From the cell containing the given text, extract its center point as [X, Y] coordinate. 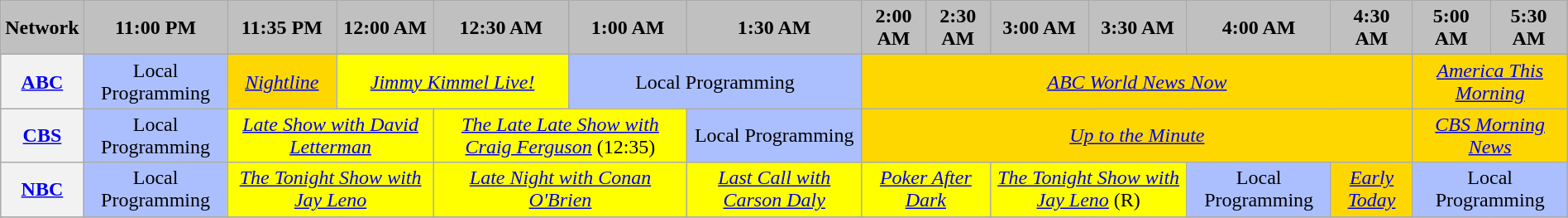
CBS [42, 136]
Jimmy Kimmel Live! [453, 81]
2:00 AM [894, 28]
1:00 AM [627, 28]
Late Night with Conan O'Brien [561, 189]
America This Morning [1490, 81]
Nightline [282, 81]
The Tonight Show with Jay Leno [331, 189]
Last Call with Carson Daly [774, 189]
The Tonight Show with Jay Leno (R) [1088, 189]
2:30 AM [958, 28]
3:30 AM [1138, 28]
Poker After Dark [926, 189]
4:00 AM [1259, 28]
5:30 AM [1529, 28]
12:30 AM [501, 28]
Early Today [1371, 189]
The Late Late Show with Craig Ferguson (12:35) [561, 136]
Network [42, 28]
Up to the Minute [1137, 136]
12:00 AM [385, 28]
11:00 PM [155, 28]
1:30 AM [774, 28]
11:35 PM [282, 28]
ABC [42, 81]
ABC World News Now [1137, 81]
4:30 AM [1371, 28]
Late Show with David Letterman [331, 136]
NBC [42, 189]
CBS Morning News [1490, 136]
5:00 AM [1451, 28]
3:00 AM [1039, 28]
